Identify which cell holds the provided text, then report its [X, Y] central coordinate. 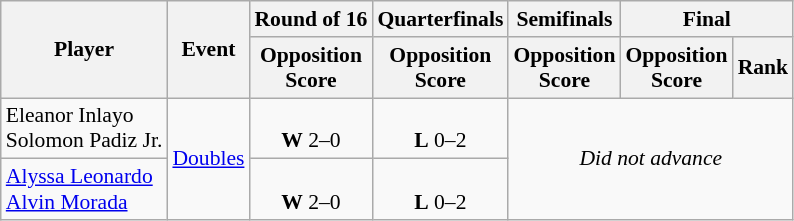
Quarterfinals [440, 19]
Player [84, 50]
Doubles [208, 159]
Final [706, 19]
Event [208, 50]
Rank [764, 68]
Round of 16 [310, 19]
Alyssa LeonardoAlvin Morada [84, 190]
Did not advance [650, 159]
Semifinals [564, 19]
Eleanor InlayoSolomon Padiz Jr. [84, 128]
